From the cell containing the given text, extract its center point as (x, y) coordinate. 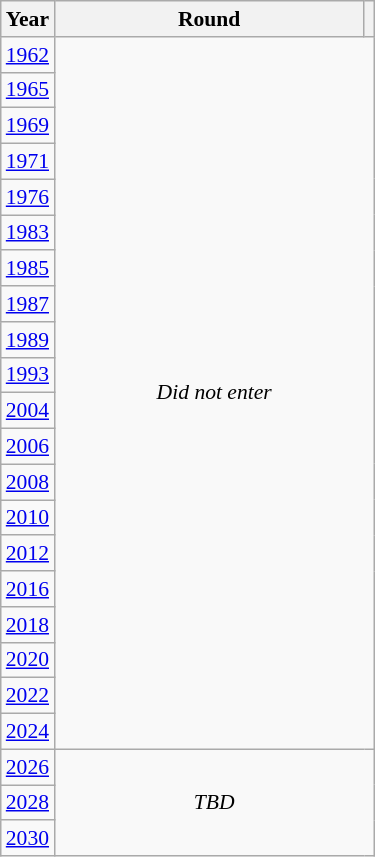
1971 (28, 162)
2018 (28, 625)
1987 (28, 304)
2016 (28, 589)
1969 (28, 126)
TBD (214, 802)
2024 (28, 732)
2012 (28, 554)
2004 (28, 411)
2026 (28, 767)
Round (209, 19)
Year (28, 19)
2020 (28, 660)
1983 (28, 233)
2028 (28, 803)
2022 (28, 696)
1962 (28, 55)
Did not enter (214, 393)
2008 (28, 482)
1985 (28, 269)
2010 (28, 518)
1965 (28, 90)
1993 (28, 375)
1976 (28, 197)
1989 (28, 340)
2006 (28, 447)
2030 (28, 839)
